Search for the cell housing the specified text and yield its [x, y] center coordinate. 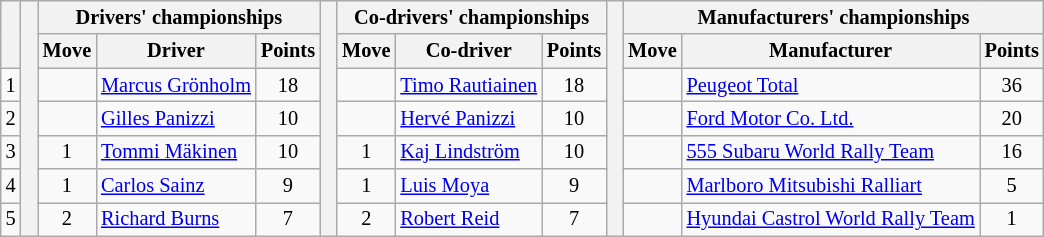
Luis Moya [468, 186]
Hyundai Castrol World Rally Team [831, 219]
3 [11, 152]
Co-drivers' championships [472, 17]
Manufacturers' championships [833, 17]
Gilles Panizzi [176, 118]
555 Subaru World Rally Team [831, 152]
Driver [176, 51]
Peugeot Total [831, 85]
Marlboro Mitsubishi Ralliart [831, 186]
Robert Reid [468, 219]
16 [1012, 152]
Carlos Sainz [176, 186]
Hervé Panizzi [468, 118]
Marcus Grönholm [176, 85]
4 [11, 186]
Timo Rautiainen [468, 85]
20 [1012, 118]
Co-driver [468, 51]
Ford Motor Co. Ltd. [831, 118]
Manufacturer [831, 51]
Drivers' championships [179, 17]
Kaj Lindström [468, 152]
Richard Burns [176, 219]
36 [1012, 85]
Tommi Mäkinen [176, 152]
